Return (x, y) of the center of cell containing provided text 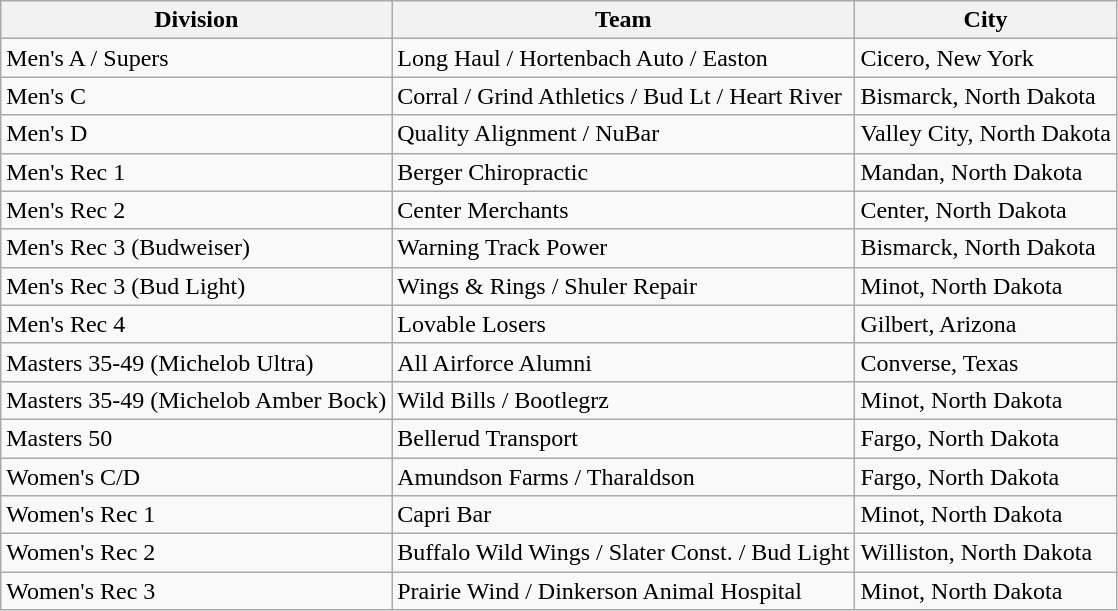
Women's Rec 3 (196, 591)
Men's Rec 1 (196, 172)
Lovable Losers (624, 324)
Masters 50 (196, 438)
Women's C/D (196, 477)
Men's A / Supers (196, 58)
Women's Rec 2 (196, 553)
Berger Chiropractic (624, 172)
Men's Rec 3 (Budweiser) (196, 248)
Capri Bar (624, 515)
Division (196, 20)
Center Merchants (624, 210)
Wild Bills / Bootlegrz (624, 400)
Bellerud Transport (624, 438)
Women's Rec 1 (196, 515)
Wings & Rings / Shuler Repair (624, 286)
City (986, 20)
Masters 35-49 (Michelob Ultra) (196, 362)
Masters 35-49 (Michelob Amber Bock) (196, 400)
Williston, North Dakota (986, 553)
Cicero, New York (986, 58)
Prairie Wind / Dinkerson Animal Hospital (624, 591)
Converse, Texas (986, 362)
Warning Track Power (624, 248)
Mandan, North Dakota (986, 172)
Long Haul / Hortenbach Auto / Easton (624, 58)
Men's Rec 2 (196, 210)
Center, North Dakota (986, 210)
Buffalo Wild Wings / Slater Const. / Bud Light (624, 553)
Men's Rec 4 (196, 324)
Corral / Grind Athletics / Bud Lt / Heart River (624, 96)
Valley City, North Dakota (986, 134)
Men's Rec 3 (Bud Light) (196, 286)
Amundson Farms / Tharaldson (624, 477)
Quality Alignment / NuBar (624, 134)
Gilbert, Arizona (986, 324)
Men's D (196, 134)
All Airforce Alumni (624, 362)
Team (624, 20)
Men's C (196, 96)
